Pinpoint the cell where the given text exists, returning its [x, y] midpoint coordinate. 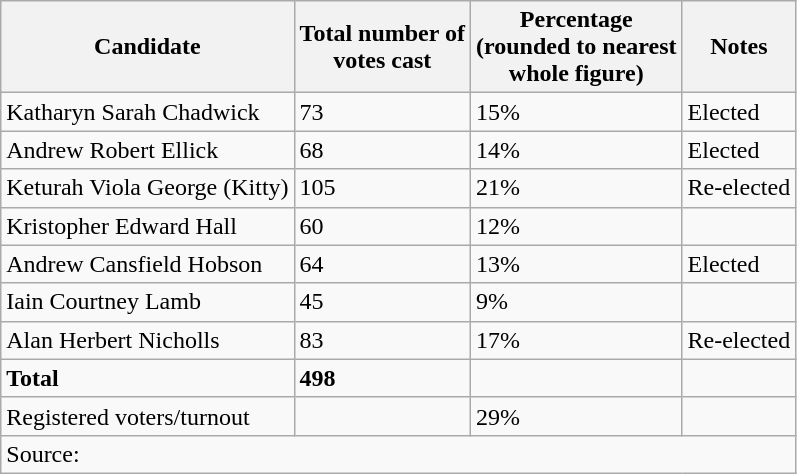
498 [382, 378]
Kristopher Edward Hall [148, 226]
64 [382, 264]
Total [148, 378]
105 [382, 188]
Registered voters/turnout [148, 416]
9% [577, 302]
45 [382, 302]
29% [577, 416]
17% [577, 340]
14% [577, 150]
15% [577, 112]
Keturah Viola George (Kitty) [148, 188]
Total number ofvotes cast [382, 47]
12% [577, 226]
Alan Herbert Nicholls [148, 340]
60 [382, 226]
Percentage(rounded to nearestwhole figure) [577, 47]
Katharyn Sarah Chadwick [148, 112]
Notes [739, 47]
Source: [398, 454]
68 [382, 150]
83 [382, 340]
73 [382, 112]
Andrew Robert Ellick [148, 150]
Iain Courtney Lamb [148, 302]
Andrew Cansfield Hobson [148, 264]
Candidate [148, 47]
21% [577, 188]
13% [577, 264]
